Provide the (x, y) coordinate of the cell's center where the given text is located.  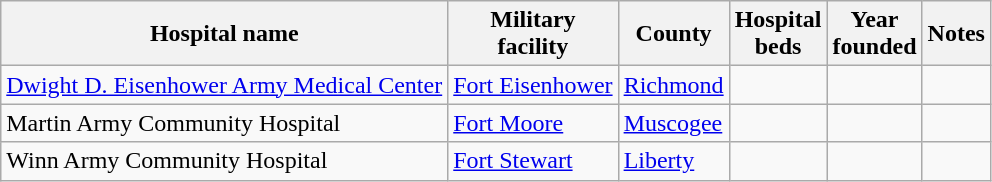
Hospitalbeds (778, 34)
Winn Army Community Hospital (224, 161)
Richmond (674, 85)
Militaryfacility (533, 34)
County (674, 34)
Dwight D. Eisenhower Army Medical Center (224, 85)
Liberty (674, 161)
Notes (956, 34)
Yearfounded (874, 34)
Hospital name (224, 34)
Fort Eisenhower (533, 85)
Fort Stewart (533, 161)
Fort Moore (533, 123)
Muscogee (674, 123)
Martin Army Community Hospital (224, 123)
